Scan for the cell matching the given text and deliver its (X, Y) coordinate at center. 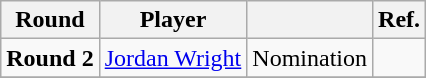
Round (50, 20)
Round 2 (50, 58)
Jordan Wright (173, 58)
Player (173, 20)
Ref. (400, 20)
Nomination (310, 58)
